Return the [x, y] coordinate for the center point of the cell that contains the specified text.  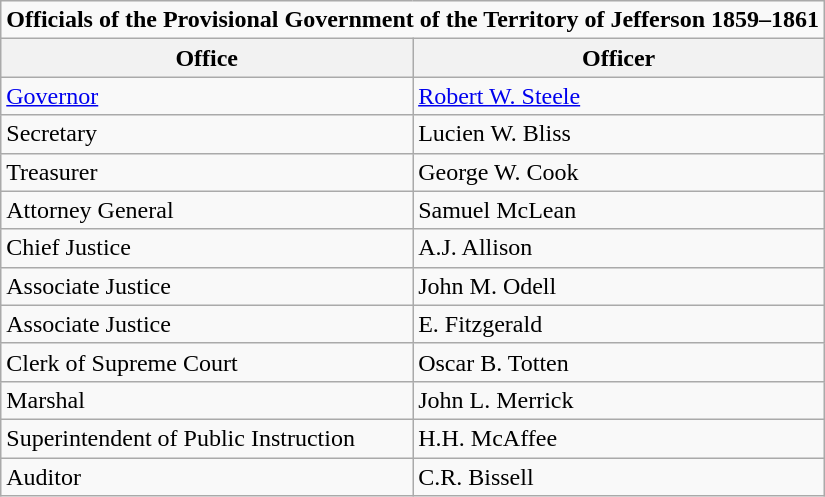
Governor [207, 96]
Superintendent of Public Instruction [207, 438]
Chief Justice [207, 248]
Marshal [207, 400]
H.H. McAffee [619, 438]
Samuel McLean [619, 210]
Treasurer [207, 172]
Oscar B. Totten [619, 362]
Officials of the Provisional Government of the Territory of Jefferson 1859–1861 [413, 20]
E. Fitzgerald [619, 324]
Attorney General [207, 210]
A.J. Allison [619, 248]
Robert W. Steele [619, 96]
Office [207, 58]
Lucien W. Bliss [619, 134]
Officer [619, 58]
John M. Odell [619, 286]
Clerk of Supreme Court [207, 362]
John L. Merrick [619, 400]
George W. Cook [619, 172]
Auditor [207, 477]
C.R. Bissell [619, 477]
Secretary [207, 134]
